Detect which cell encompasses the target text, then output its [x, y] center coordinate. 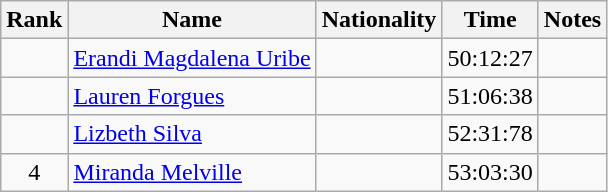
Miranda Melville [192, 172]
Nationality [379, 20]
Lizbeth Silva [192, 134]
53:03:30 [490, 172]
52:31:78 [490, 134]
Name [192, 20]
Erandi Magdalena Uribe [192, 58]
Notes [572, 20]
Time [490, 20]
4 [34, 172]
Lauren Forgues [192, 96]
Rank [34, 20]
51:06:38 [490, 96]
50:12:27 [490, 58]
